Return [x, y] of the center of cell containing provided text 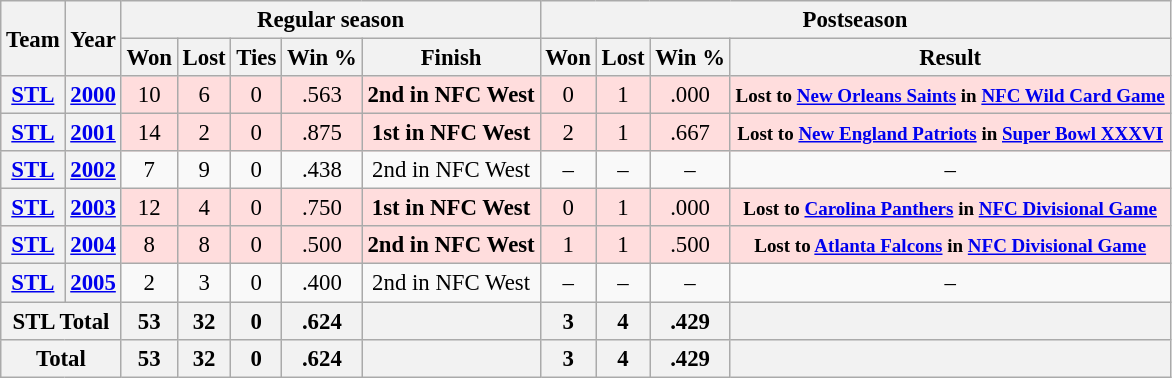
Lost to Atlanta Falcons in NFC Divisional Game [950, 245]
.750 [322, 208]
2000 [93, 95]
.438 [322, 170]
Team [33, 38]
STL Total [61, 321]
9 [204, 170]
7 [149, 170]
Finish [451, 58]
2001 [93, 133]
Postseason [855, 20]
10 [149, 95]
Total [61, 358]
2005 [93, 283]
Ties [256, 58]
2002 [93, 170]
Lost to Carolina Panthers in NFC Divisional Game [950, 208]
Regular season [330, 20]
.563 [322, 95]
.667 [690, 133]
2004 [93, 245]
14 [149, 133]
.400 [322, 283]
Lost to New Orleans Saints in NFC Wild Card Game [950, 95]
Year [93, 38]
Result [950, 58]
Lost to New England Patriots in Super Bowl XXXVI [950, 133]
12 [149, 208]
.875 [322, 133]
2003 [93, 208]
6 [204, 95]
